Pinpoint the cell where the given text exists, returning its (X, Y) midpoint coordinate. 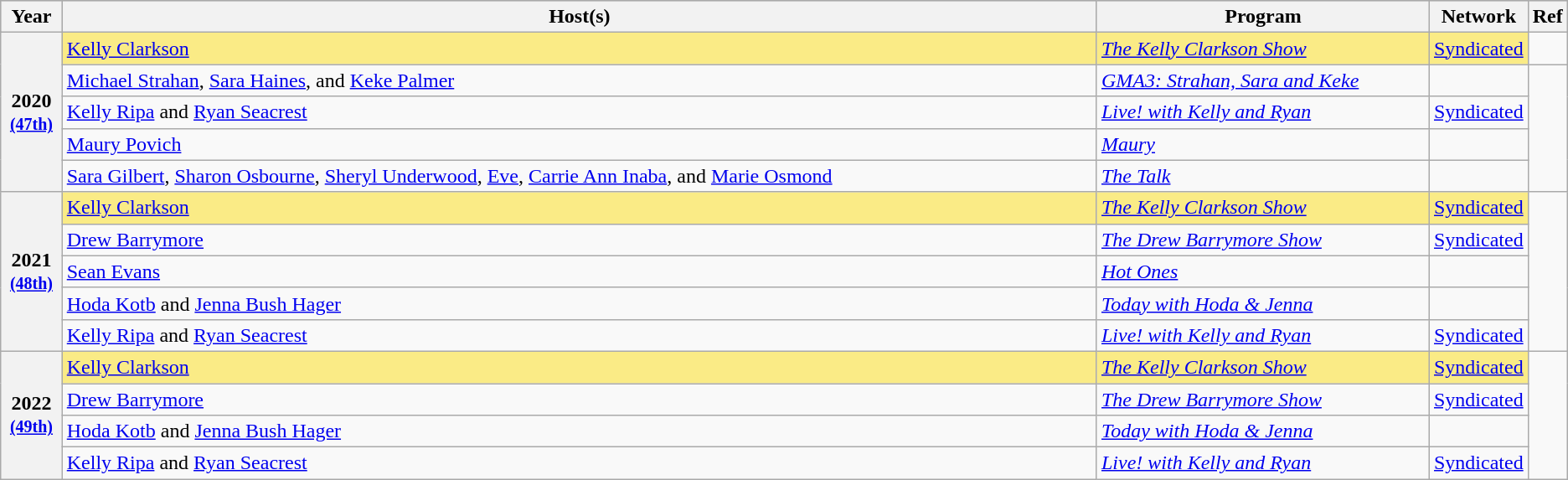
Year (32, 17)
2022(49th) (32, 415)
Maury Povich (580, 144)
Maury (1263, 144)
Ref (1548, 17)
Sara Gilbert, Sharon Osbourne, Sheryl Underwood, Eve, Carrie Ann Inaba, and Marie Osmond (580, 176)
Host(s) (580, 17)
2021 (48th) (32, 271)
2020 (47th) (32, 112)
Program (1263, 17)
Sean Evans (580, 271)
The Talk (1263, 176)
Michael Strahan, Sara Haines, and Keke Palmer (580, 80)
Hot Ones (1263, 271)
Network (1478, 17)
GMA3: Strahan, Sara and Keke (1263, 80)
